Find where the given text appears and provide that cell's center as [x, y] coordinate. 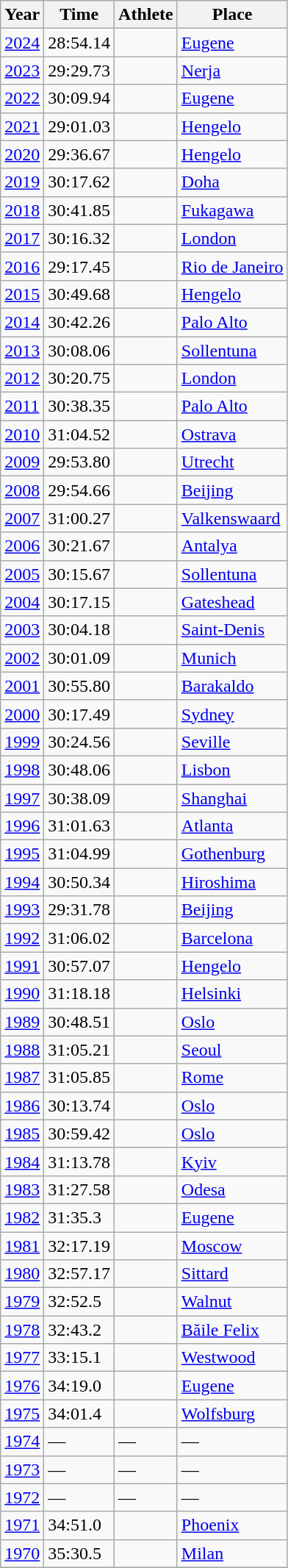
Odesa [232, 1189]
30:42.26 [79, 322]
Walnut [232, 1302]
31:35.3 [79, 1217]
34:51.0 [79, 1525]
30:38.35 [79, 407]
30:17.62 [79, 182]
1988 [22, 1050]
2022 [22, 99]
Moscow [232, 1246]
2004 [22, 602]
30:09.94 [79, 99]
Hiroshima [232, 882]
30:59.42 [79, 1134]
1970 [22, 1553]
31:27.58 [79, 1189]
28:54.14 [79, 43]
30:50.34 [79, 882]
30:04.18 [79, 630]
2001 [22, 686]
Sittard [232, 1274]
Saint-Denis [232, 630]
2013 [22, 351]
31:00.27 [79, 518]
Antalya [232, 546]
1986 [22, 1106]
30:17.49 [79, 714]
31:04.99 [79, 854]
31:01.63 [79, 826]
30:13.74 [79, 1106]
Seville [232, 742]
2000 [22, 714]
30:17.15 [79, 602]
1978 [22, 1330]
33:15.1 [79, 1358]
Phoenix [232, 1525]
1989 [22, 1022]
1974 [22, 1442]
Utrecht [232, 462]
1984 [22, 1161]
29:29.73 [79, 71]
Barakaldo [232, 686]
Helsinki [232, 994]
1990 [22, 994]
30:15.67 [79, 574]
29:36.67 [79, 154]
30:57.07 [79, 966]
1976 [22, 1386]
Gothenburg [232, 854]
2006 [22, 546]
1996 [22, 826]
30:38.09 [79, 798]
Seoul [232, 1050]
2017 [22, 238]
1994 [22, 882]
30:01.09 [79, 658]
Place [232, 15]
30:21.67 [79, 546]
2011 [22, 407]
31:06.02 [79, 938]
1998 [22, 770]
2012 [22, 379]
Wolfsburg [232, 1414]
Munich [232, 658]
1997 [22, 798]
2014 [22, 322]
29:53.80 [79, 462]
30:48.06 [79, 770]
Băile Felix [232, 1330]
1973 [22, 1469]
Athlete [146, 15]
Atlanta [232, 826]
30:55.80 [79, 686]
30:24.56 [79, 742]
32:43.2 [79, 1330]
1999 [22, 742]
30:08.06 [79, 351]
2007 [22, 518]
Rome [232, 1078]
31:18.18 [79, 994]
30:20.75 [79, 379]
30:41.85 [79, 210]
1987 [22, 1078]
1981 [22, 1246]
1972 [22, 1497]
Gateshead [232, 602]
31:05.21 [79, 1050]
Westwood [232, 1358]
Nerja [232, 71]
2019 [22, 182]
Fukagawa [232, 210]
Sydney [232, 714]
Time [79, 15]
29:54.66 [79, 490]
31:13.78 [79, 1161]
1982 [22, 1217]
1992 [22, 938]
1979 [22, 1302]
Barcelona [232, 938]
2021 [22, 126]
32:57.17 [79, 1274]
29:01.03 [79, 126]
Doha [232, 182]
2005 [22, 574]
30:16.32 [79, 238]
Rio de Janeiro [232, 266]
1971 [22, 1525]
1980 [22, 1274]
2018 [22, 210]
30:48.51 [79, 1022]
1995 [22, 854]
34:01.4 [79, 1414]
32:52.5 [79, 1302]
Year [22, 15]
30:49.68 [79, 294]
2016 [22, 266]
2008 [22, 490]
2015 [22, 294]
Kyiv [232, 1161]
1991 [22, 966]
Milan [232, 1553]
2010 [22, 434]
2003 [22, 630]
32:17.19 [79, 1246]
1977 [22, 1358]
1983 [22, 1189]
1985 [22, 1134]
34:19.0 [79, 1386]
2009 [22, 462]
2002 [22, 658]
29:31.78 [79, 910]
2020 [22, 154]
31:04.52 [79, 434]
Valkenswaard [232, 518]
1975 [22, 1414]
29:17.45 [79, 266]
1993 [22, 910]
2024 [22, 43]
31:05.85 [79, 1078]
Ostrava [232, 434]
2023 [22, 71]
Shanghai [232, 798]
35:30.5 [79, 1553]
Lisbon [232, 770]
